Output the (x, y) coordinate of the center of the cell containing the given text.  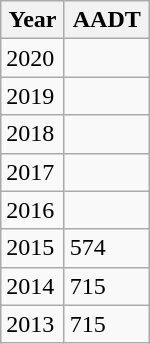
2017 (32, 172)
2019 (32, 96)
574 (106, 248)
AADT (106, 20)
2018 (32, 134)
2015 (32, 248)
2014 (32, 286)
Year (32, 20)
2016 (32, 210)
2013 (32, 324)
2020 (32, 58)
